Search for the cell housing the specified text and yield its (x, y) center coordinate. 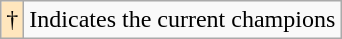
† (12, 20)
Indicates the current champions (182, 20)
